Capture the cell that displays the provided text and extract its (x, y) central coordinate. 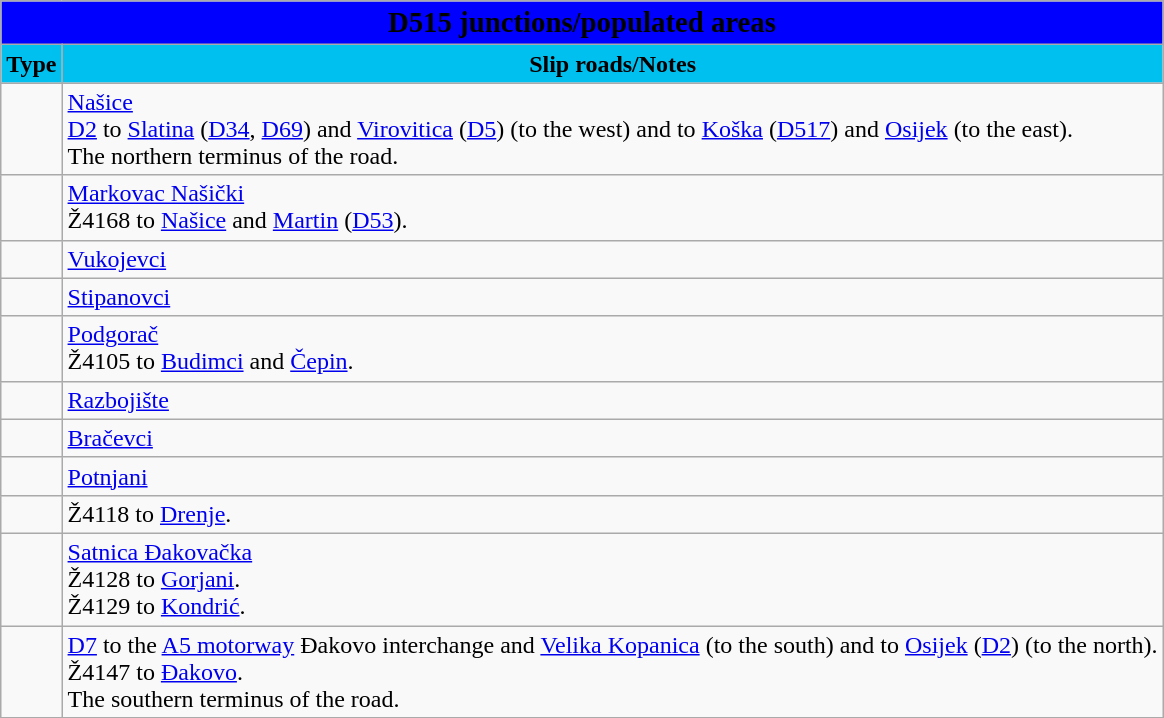
Stipanovci (612, 297)
Markovac NašičkiŽ4168 to Našice and Martin (D53). (612, 208)
D515 junctions/populated areas (582, 23)
Potnjani (612, 476)
Ž4118 to Drenje. (612, 514)
Slip roads/Notes (612, 64)
PodgoračŽ4105 to Budimci and Čepin. (612, 348)
Satnica ĐakovačkaŽ4128 to Gorjani.Ž4129 to Kondrić. (612, 579)
Našice D2 to Slatina (D34, D69) and Virovitica (D5) (to the west) and to Koška (D517) and Osijek (to the east).The northern terminus of the road. (612, 129)
Type (32, 64)
Bračevci (612, 438)
Vukojevci (612, 259)
Razbojište (612, 400)
